Find where the given text appears and provide that cell's center as [X, Y] coordinate. 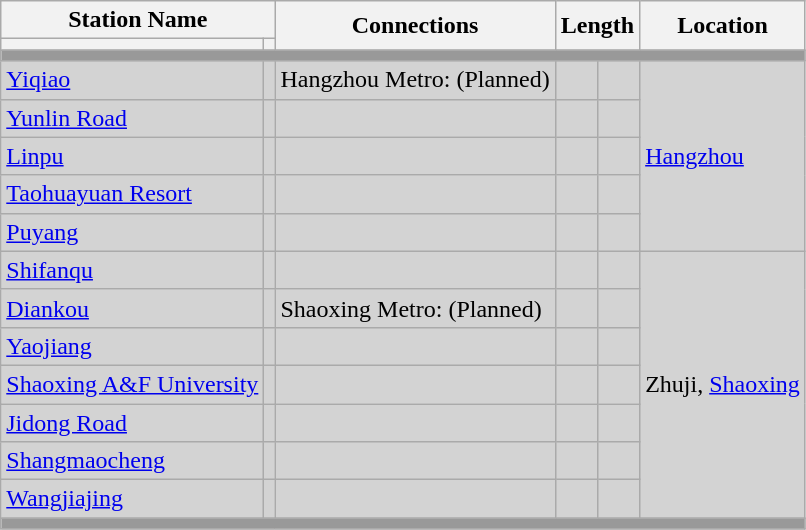
Yaojiang [132, 346]
Puyang [132, 232]
Jidong Road [132, 423]
Diankou [132, 308]
Station Name [138, 20]
Hangzhou Metro: (Planned) [415, 80]
Wangjiajing [132, 499]
Hangzhou [723, 156]
Shaoxing A&F University [132, 384]
Shaoxing Metro: (Planned) [415, 308]
Taohuayuan Resort [132, 194]
Yunlin Road [132, 118]
Shifanqu [132, 270]
Length [597, 26]
Location [723, 26]
Yiqiao [132, 80]
Shangmaocheng [132, 461]
Connections [415, 26]
Zhuji, Shaoxing [723, 384]
Linpu [132, 156]
